Identify which cell holds the provided text, then report its [x, y] central coordinate. 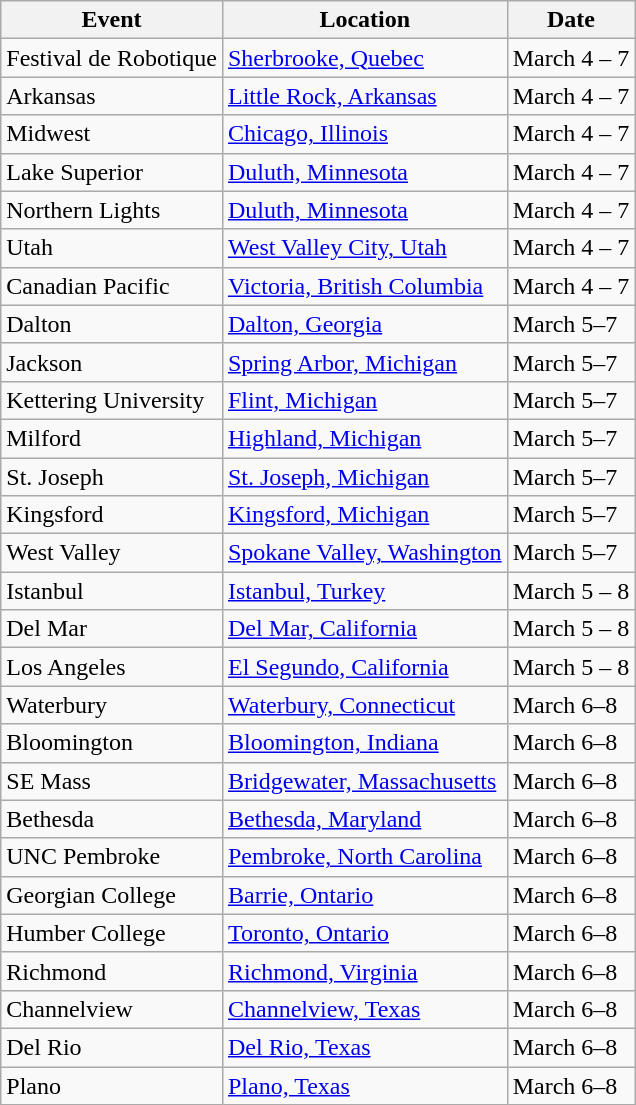
Toronto, Ontario [364, 933]
Kingsford, Michigan [364, 515]
Pembroke, North Carolina [364, 857]
Bethesda [112, 819]
Dalton [112, 324]
Barrie, Ontario [364, 895]
Istanbul, Turkey [364, 591]
St. Joseph, Michigan [364, 477]
Highland, Michigan [364, 438]
Milford [112, 438]
Little Rock, Arkansas [364, 96]
Northern Lights [112, 210]
West Valley [112, 553]
Bloomington, Indiana [364, 743]
Utah [112, 248]
Sherbrooke, Quebec [364, 58]
St. Joseph [112, 477]
Bridgewater, Massachusetts [364, 781]
Georgian College [112, 895]
Richmond [112, 971]
Location [364, 20]
Bethesda, Maryland [364, 819]
Kettering University [112, 400]
Spokane Valley, Washington [364, 553]
Waterbury, Connecticut [364, 705]
Spring Arbor, Michigan [364, 362]
Flint, Michigan [364, 400]
Kingsford [112, 515]
Jackson [112, 362]
Bloomington [112, 743]
UNC Pembroke [112, 857]
Victoria, British Columbia [364, 286]
Date [571, 20]
Del Rio [112, 1047]
Del Rio, Texas [364, 1047]
Richmond, Virginia [364, 971]
Del Mar, California [364, 629]
Dalton, Georgia [364, 324]
Festival de Robotique [112, 58]
Midwest [112, 134]
Arkansas [112, 96]
El Segundo, California [364, 667]
Plano [112, 1085]
Plano, Texas [364, 1085]
SE Mass [112, 781]
Del Mar [112, 629]
Canadian Pacific [112, 286]
Chicago, Illinois [364, 134]
West Valley City, Utah [364, 248]
Event [112, 20]
Humber College [112, 933]
Channelview, Texas [364, 1009]
Lake Superior [112, 172]
Waterbury [112, 705]
Istanbul [112, 591]
Los Angeles [112, 667]
Channelview [112, 1009]
